Find where the given text appears and provide that cell's center as [X, Y] coordinate. 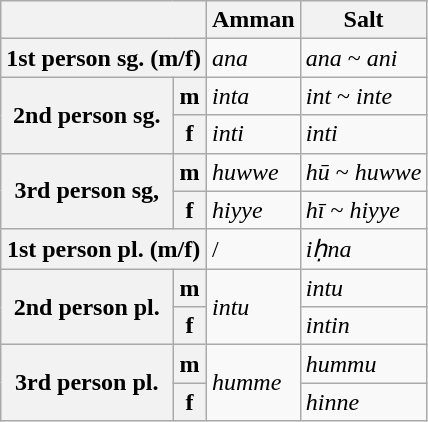
intin [364, 326]
1st person pl. (m/f) [104, 249]
3rd person pl. [87, 383]
hī ~ hiyye [364, 210]
Salt [364, 20]
hummu [364, 364]
humme [253, 383]
huwwe [253, 172]
hū ~ huwwe [364, 172]
inta [253, 96]
/ [253, 249]
Amman [253, 20]
3rd person sg, [87, 191]
2nd person pl. [87, 307]
hiyye [253, 210]
hinne [364, 402]
1st person sg. (m/f) [104, 58]
int ~ inte [364, 96]
2nd person sg. [87, 115]
ana ~ ani [364, 58]
iḥna [364, 249]
ana [253, 58]
